Locate the cell with the specified text and output its [x, y] center coordinate. 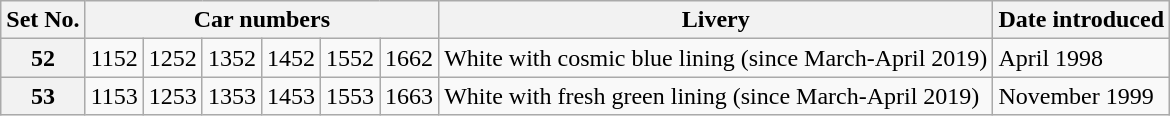
52 [43, 58]
1553 [350, 96]
White with cosmic blue lining (since March-April 2019) [716, 58]
1253 [172, 96]
1662 [410, 58]
Livery [716, 20]
November 1999 [1082, 96]
1453 [290, 96]
White with fresh green lining (since March-April 2019) [716, 96]
April 1998 [1082, 58]
Car numbers [262, 20]
1663 [410, 96]
1153 [114, 96]
1252 [172, 58]
53 [43, 96]
1352 [232, 58]
Set No. [43, 20]
1152 [114, 58]
1353 [232, 96]
1452 [290, 58]
1552 [350, 58]
Date introduced [1082, 20]
